Determine the (X, Y) coordinate at the center of the cell enclosing the given text.  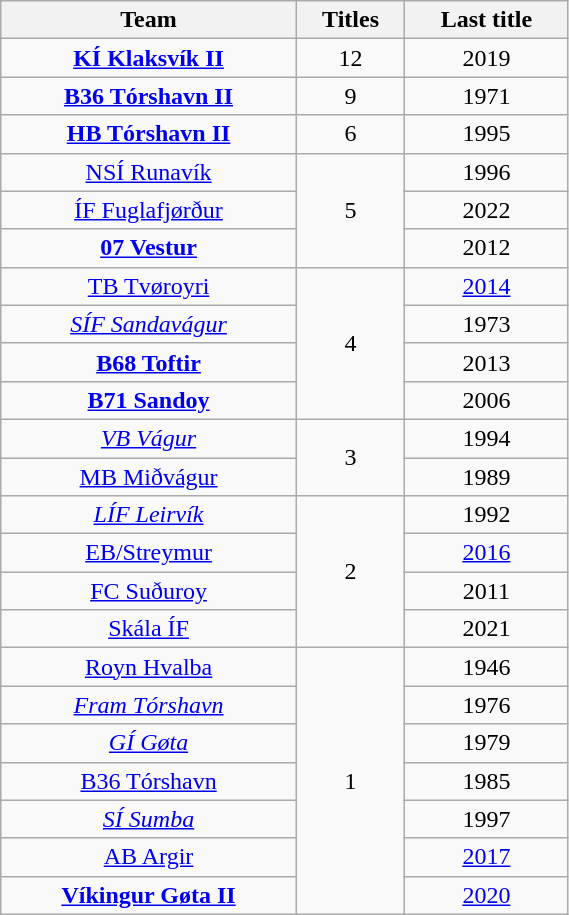
LÍF Leirvík (149, 515)
2014 (486, 286)
SÍ Sumba (149, 819)
Last title (486, 20)
Víkingur Gøta II (149, 895)
TB Tvøroyri (149, 286)
2006 (486, 400)
HB Tórshavn II (149, 134)
1946 (486, 667)
4 (350, 343)
2013 (486, 362)
1997 (486, 819)
1989 (486, 477)
2021 (486, 629)
07 Vestur (149, 248)
B36 Tórshavn II (149, 96)
3 (350, 457)
2017 (486, 857)
Skála ÍF (149, 629)
EB/Streymur (149, 553)
B36 Tórshavn (149, 781)
Team (149, 20)
1 (350, 781)
2011 (486, 591)
Fram Tórshavn (149, 705)
2016 (486, 553)
1994 (486, 438)
6 (350, 134)
1973 (486, 324)
B68 Toftir (149, 362)
2 (350, 572)
NSÍ Runavík (149, 172)
1996 (486, 172)
5 (350, 210)
SÍF Sandavágur (149, 324)
Royn Hvalba (149, 667)
GÍ Gøta (149, 743)
VB Vágur (149, 438)
AB Argir (149, 857)
FC Suðuroy (149, 591)
ÍF Fuglafjørður (149, 210)
1985 (486, 781)
1976 (486, 705)
2020 (486, 895)
2019 (486, 58)
B71 Sandoy (149, 400)
1995 (486, 134)
2012 (486, 248)
1979 (486, 743)
1971 (486, 96)
KÍ Klaksvík II (149, 58)
9 (350, 96)
Titles (350, 20)
12 (350, 58)
MB Miðvágur (149, 477)
1992 (486, 515)
2022 (486, 210)
